Return the [X, Y] coordinate for the center point of the cell that contains the specified text.  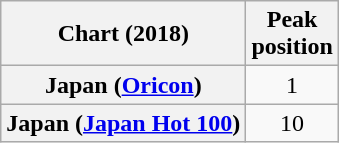
Chart (2018) [124, 34]
Japan (Oricon) [124, 85]
Japan (Japan Hot 100) [124, 123]
1 [292, 85]
Peakposition [292, 34]
10 [292, 123]
